Capture the cell that displays the provided text and extract its (X, Y) central coordinate. 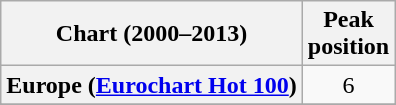
Chart (2000–2013) (152, 34)
Peakposition (348, 34)
Europe (Eurochart Hot 100) (152, 85)
6 (348, 85)
